Pinpoint the cell where the given text exists, returning its [x, y] midpoint coordinate. 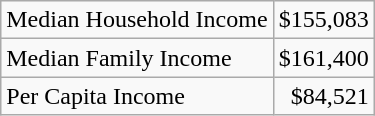
$155,083 [324, 20]
$161,400 [324, 58]
Per Capita Income [137, 96]
Median Household Income [137, 20]
Median Family Income [137, 58]
$84,521 [324, 96]
